Scan for the cell matching the given text and deliver its (X, Y) coordinate at center. 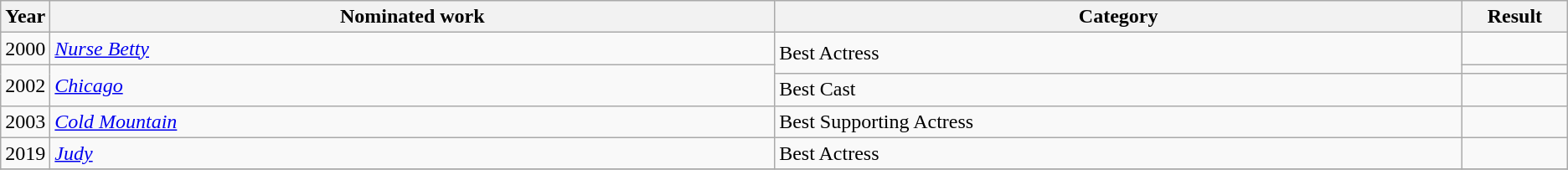
Judy (412, 153)
Nominated work (412, 17)
Best Supporting Actress (1119, 121)
Category (1119, 17)
2003 (25, 121)
Nurse Betty (412, 49)
Chicago (412, 85)
Cold Mountain (412, 121)
Year (25, 17)
Result (1515, 17)
Best Cast (1119, 90)
2019 (25, 153)
2002 (25, 85)
2000 (25, 49)
